Scan for the cell matching the given text and deliver its [x, y] coordinate at center. 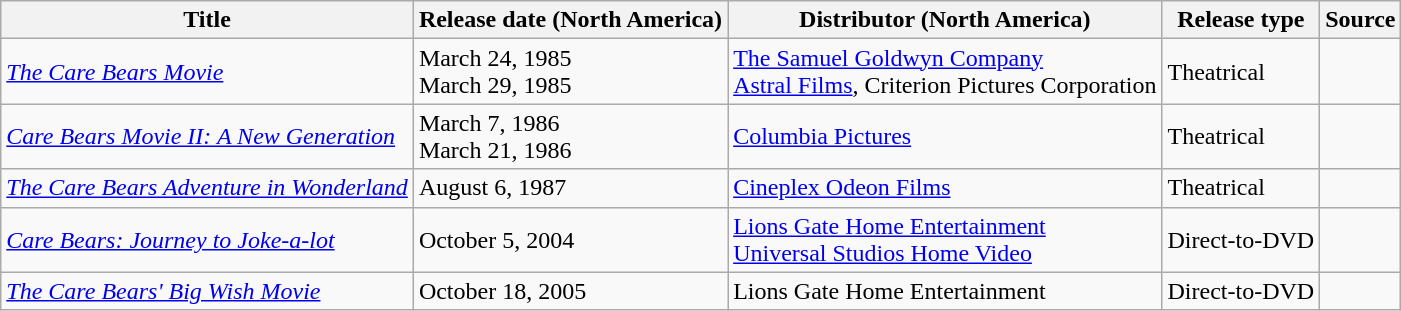
March 7, 1986 March 21, 1986 [570, 136]
The Care Bears Adventure in Wonderland [208, 188]
October 5, 2004 [570, 240]
Cineplex Odeon Films [945, 188]
Distributor (North America) [945, 20]
Release date (North America) [570, 20]
Release type [1241, 20]
August 6, 1987 [570, 188]
Care Bears Movie II: A New Generation [208, 136]
Columbia Pictures [945, 136]
The Samuel Goldwyn Company Astral Films, Criterion Pictures Corporation [945, 72]
Lions Gate Home Entertainment Universal Studios Home Video [945, 240]
Lions Gate Home Entertainment [945, 291]
Title [208, 20]
Care Bears: Journey to Joke-a-lot [208, 240]
October 18, 2005 [570, 291]
March 24, 1985 March 29, 1985 [570, 72]
The Care Bears Movie [208, 72]
The Care Bears' Big Wish Movie [208, 291]
Source [1360, 20]
